Return (X, Y) of the center of cell containing provided text 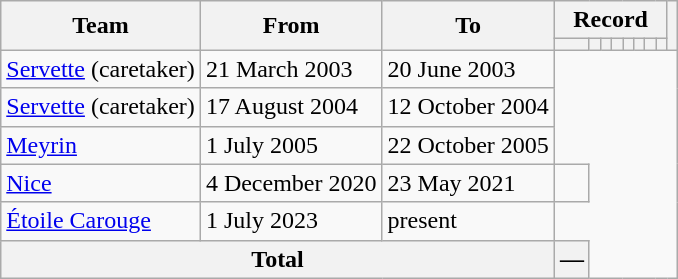
present (468, 221)
Nice (101, 183)
— (572, 259)
4 December 2020 (291, 183)
23 May 2021 (468, 183)
17 August 2004 (291, 107)
1 July 2005 (291, 145)
Record (610, 20)
Team (101, 26)
1 July 2023 (291, 221)
Total (278, 259)
Étoile Carouge (101, 221)
20 June 2003 (468, 69)
22 October 2005 (468, 145)
To (468, 26)
Meyrin (101, 145)
From (291, 26)
12 October 2004 (468, 107)
21 March 2003 (291, 69)
